For the text-containing cell, return its midpoint in [x, y] coordinate format. 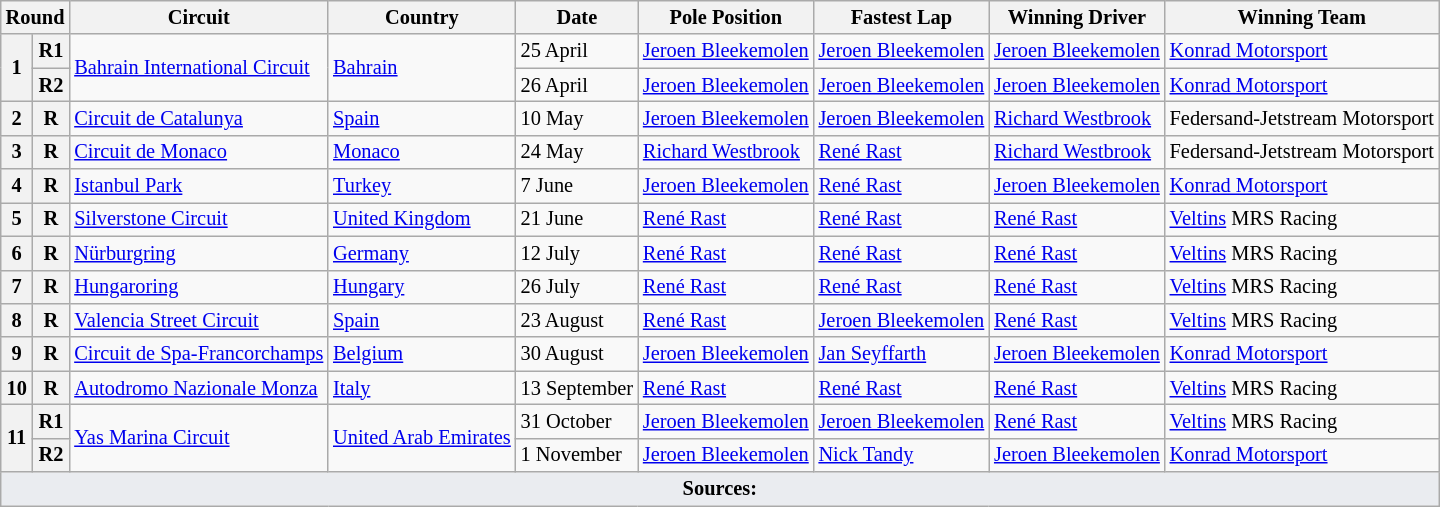
1 [17, 68]
31 October [577, 421]
Nürburgring [198, 253]
23 August [577, 320]
7 June [577, 186]
Monaco [422, 152]
Bahrain International Circuit [198, 68]
Germany [422, 253]
25 April [577, 51]
Hungary [422, 287]
8 [17, 320]
Pole Position [726, 17]
Turkey [422, 186]
Sources: [720, 489]
Autodromo Nazionale Monza [198, 388]
24 May [577, 152]
12 July [577, 253]
Date [577, 17]
11 [17, 438]
4 [17, 186]
United Kingdom [422, 219]
Istanbul Park [198, 186]
Hungaroring [198, 287]
3 [17, 152]
9 [17, 354]
13 September [577, 388]
6 [17, 253]
Silverstone Circuit [198, 219]
2 [17, 118]
10 May [577, 118]
United Arab Emirates [422, 438]
26 July [577, 287]
Italy [422, 388]
5 [17, 219]
Belgium [422, 354]
Nick Tandy [902, 455]
Valencia Street Circuit [198, 320]
Circuit de Spa-Francorchamps [198, 354]
Round [36, 17]
Bahrain [422, 68]
Circuit de Catalunya [198, 118]
30 August [577, 354]
Winning Driver [1077, 17]
Circuit de Monaco [198, 152]
1 November [577, 455]
Winning Team [1302, 17]
Jan Seyffarth [902, 354]
21 June [577, 219]
26 April [577, 85]
Country [422, 17]
Circuit [198, 17]
Yas Marina Circuit [198, 438]
10 [17, 388]
Fastest Lap [902, 17]
7 [17, 287]
